Return [x, y] of the center of cell containing provided text 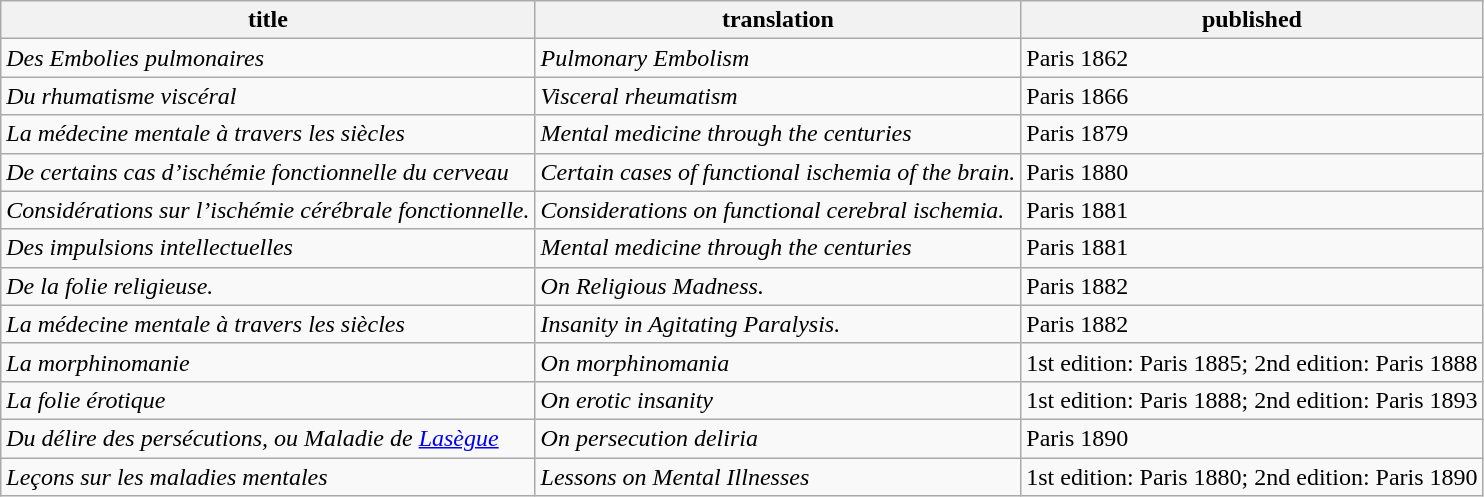
Des Embolies pulmonaires [268, 58]
Du rhumatisme viscéral [268, 96]
published [1252, 20]
On morphinomania [778, 362]
Des impulsions intellectuelles [268, 248]
1st edition: Paris 1880; 2nd edition: Paris 1890 [1252, 477]
Paris 1890 [1252, 438]
On erotic insanity [778, 400]
Paris 1862 [1252, 58]
La folie érotique [268, 400]
Considerations on functional cerebral ischemia. [778, 210]
Du délire des persécutions, ou Maladie de Lasègue [268, 438]
La morphinomanie [268, 362]
translation [778, 20]
Visceral rheumatism [778, 96]
title [268, 20]
On persecution deliria [778, 438]
1st edition: Paris 1885; 2nd edition: Paris 1888 [1252, 362]
Paris 1866 [1252, 96]
Insanity in Agitating Paralysis. [778, 324]
Considérations sur l’ischémie cérébrale fonctionnelle. [268, 210]
Paris 1879 [1252, 134]
De certains cas d’ischémie fonctionnelle du cerveau [268, 172]
Leçons sur les maladies mentales [268, 477]
1st edition: Paris 1888; 2nd edition: Paris 1893 [1252, 400]
Lessons on Mental Illnesses [778, 477]
On Religious Madness. [778, 286]
De la folie religieuse. [268, 286]
Certain cases of functional ischemia of the brain. [778, 172]
Pulmonary Embolism [778, 58]
Paris 1880 [1252, 172]
